Find where the given text appears and provide that cell's center as [x, y] coordinate. 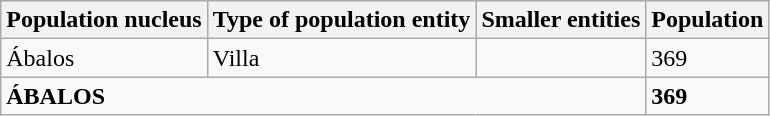
Population [708, 20]
Villa [342, 58]
Population nucleus [104, 20]
ÁBALOS [324, 96]
Smaller entities [561, 20]
Type of population entity [342, 20]
Ábalos [104, 58]
